Locate the cell with the specified text and output its (x, y) center coordinate. 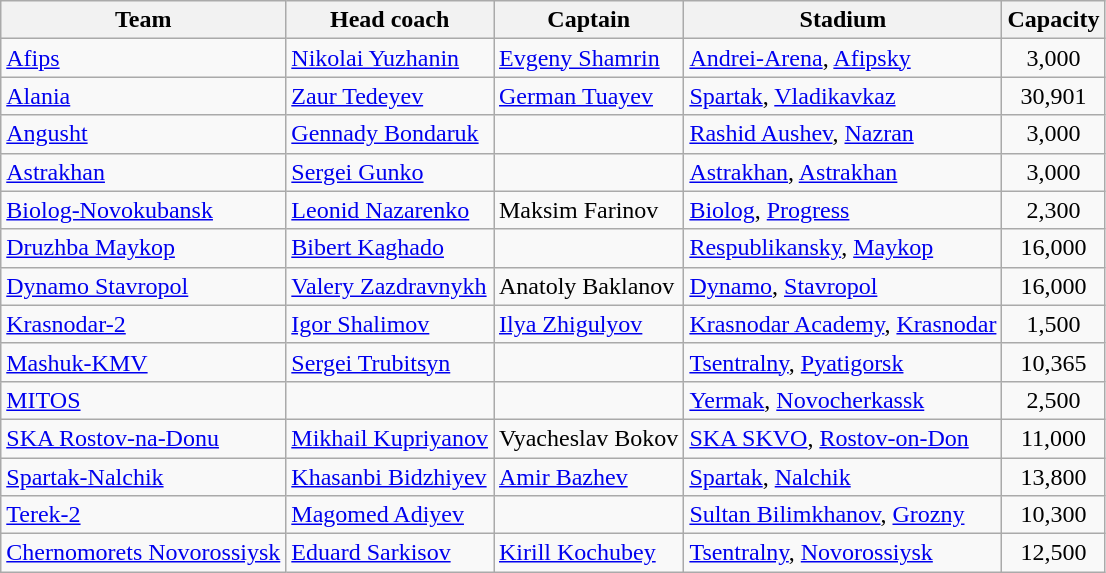
Captain (589, 20)
1,500 (1054, 324)
Mashuk-KMV (144, 362)
Alania (144, 96)
Maksim Farinov (589, 210)
Capacity (1054, 20)
Sultan Bilimkhanov, Grozny (843, 515)
Rashid Aushev, Nazran (843, 134)
Gennady Bondaruk (390, 134)
Leonid Nazarenko (390, 210)
Team (144, 20)
Astrakhan, Astrakhan (843, 172)
Respublikansky, Maykop (843, 248)
Astrakhan (144, 172)
Biolog, Progress (843, 210)
Mikhail Kupriyanov (390, 438)
Biolog-Novokubansk (144, 210)
Stadium (843, 20)
Tsentralny, Novorossiysk (843, 553)
30,901 (1054, 96)
Ilya Zhigulyov (589, 324)
13,800 (1054, 477)
Sergei Trubitsyn (390, 362)
Terek-2 (144, 515)
Afips (144, 58)
Dynamo Stavropol (144, 286)
MITOS (144, 400)
11,000 (1054, 438)
Sergei Gunko (390, 172)
Igor Shalimov (390, 324)
Dynamo, Stavropol (843, 286)
Evgeny Shamrin (589, 58)
Anatoly Baklanov (589, 286)
2,300 (1054, 210)
10,300 (1054, 515)
Amir Bazhev (589, 477)
Bibert Kaghado (390, 248)
SKA SKVO, Rostov-on-Don (843, 438)
Magomed Adiyev (390, 515)
SKA Rostov-na-Donu (144, 438)
Eduard Sarkisov (390, 553)
Andrei-Arena, Afipsky (843, 58)
Nikolai Yuzhanin (390, 58)
Zaur Tedeyev (390, 96)
12,500 (1054, 553)
Spartak, Nalchik (843, 477)
Chernomorets Novorossiysk (144, 553)
Krasnodar Academy, Krasnodar (843, 324)
Druzhba Maykop (144, 248)
Tsentralny, Pyatigorsk (843, 362)
German Tuayev (589, 96)
Spartak, Vladikavkaz (843, 96)
10,365 (1054, 362)
Head coach (390, 20)
Khasanbi Bidzhiyev (390, 477)
Krasnodar-2 (144, 324)
Yermak, Novocherkassk (843, 400)
Spartak-Nalchik (144, 477)
Valery Zazdravnykh (390, 286)
2,500 (1054, 400)
Vyacheslav Bokov (589, 438)
Kirill Kochubey (589, 553)
Angusht (144, 134)
